Determine the (x, y) coordinate at the center of the cell enclosing the given text.  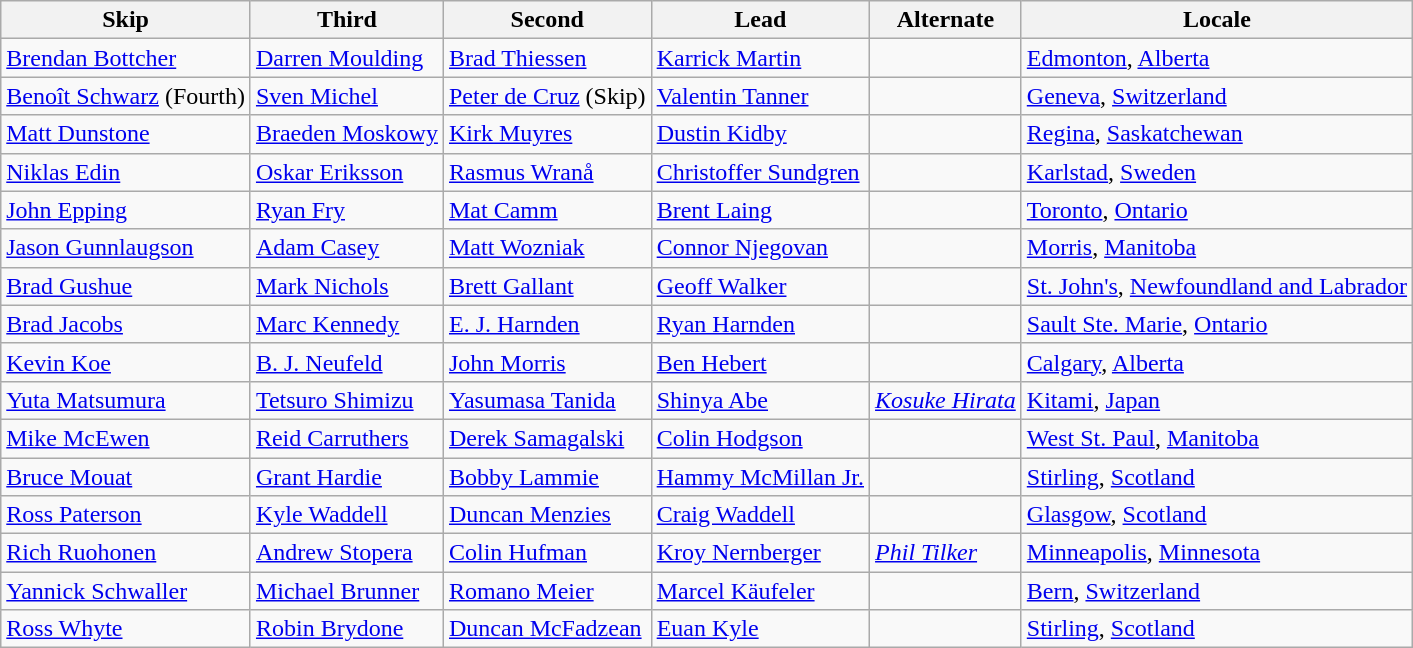
Valentin Tanner (760, 96)
Michael Brunner (346, 591)
Peter de Cruz (Skip) (547, 96)
Brad Thiessen (547, 58)
Ryan Harnden (760, 324)
Braeden Moskowy (346, 134)
Brendan Bottcher (126, 58)
Bern, Switzerland (1216, 591)
Geoff Walker (760, 286)
St. John's, Newfoundland and Labrador (1216, 286)
Toronto, Ontario (1216, 210)
Karlstad, Sweden (1216, 172)
Yannick Schwaller (126, 591)
Jason Gunnlaugson (126, 248)
Matt Wozniak (547, 248)
Reid Carruthers (346, 438)
Connor Njegovan (760, 248)
Sault Ste. Marie, Ontario (1216, 324)
Oskar Eriksson (346, 172)
Colin Hodgson (760, 438)
Edmonton, Alberta (1216, 58)
Ross Whyte (126, 629)
Euan Kyle (760, 629)
Kyle Waddell (346, 515)
Minneapolis, Minnesota (1216, 553)
Niklas Edin (126, 172)
Brad Jacobs (126, 324)
Tetsuro Shimizu (346, 400)
Matt Dunstone (126, 134)
Benoît Schwarz (Fourth) (126, 96)
Mat Camm (547, 210)
Kevin Koe (126, 362)
Rasmus Wranå (547, 172)
Geneva, Switzerland (1216, 96)
West St. Paul, Manitoba (1216, 438)
Morris, Manitoba (1216, 248)
Marcel Käufeler (760, 591)
Locale (1216, 20)
John Epping (126, 210)
Rich Ruohonen (126, 553)
John Morris (547, 362)
Grant Hardie (346, 477)
Kirk Muyres (547, 134)
Shinya Abe (760, 400)
Yasumasa Tanida (547, 400)
Yuta Matsumura (126, 400)
Second (547, 20)
Marc Kennedy (346, 324)
Mike McEwen (126, 438)
Skip (126, 20)
Kosuke Hirata (946, 400)
Robin Brydone (346, 629)
Mark Nichols (346, 286)
Dustin Kidby (760, 134)
Ben Hebert (760, 362)
Brad Gushue (126, 286)
Christoffer Sundgren (760, 172)
Ryan Fry (346, 210)
Regina, Saskatchewan (1216, 134)
Lead (760, 20)
Kroy Nernberger (760, 553)
Romano Meier (547, 591)
B. J. Neufeld (346, 362)
Calgary, Alberta (1216, 362)
Adam Casey (346, 248)
Kitami, Japan (1216, 400)
Colin Hufman (547, 553)
Darren Moulding (346, 58)
Brent Laing (760, 210)
Bobby Lammie (547, 477)
Duncan McFadzean (547, 629)
E. J. Harnden (547, 324)
Hammy McMillan Jr. (760, 477)
Derek Samagalski (547, 438)
Alternate (946, 20)
Duncan Menzies (547, 515)
Phil Tilker (946, 553)
Sven Michel (346, 96)
Third (346, 20)
Craig Waddell (760, 515)
Karrick Martin (760, 58)
Brett Gallant (547, 286)
Bruce Mouat (126, 477)
Ross Paterson (126, 515)
Glasgow, Scotland (1216, 515)
Andrew Stopera (346, 553)
